Search for the cell housing the specified text and yield its [X, Y] center coordinate. 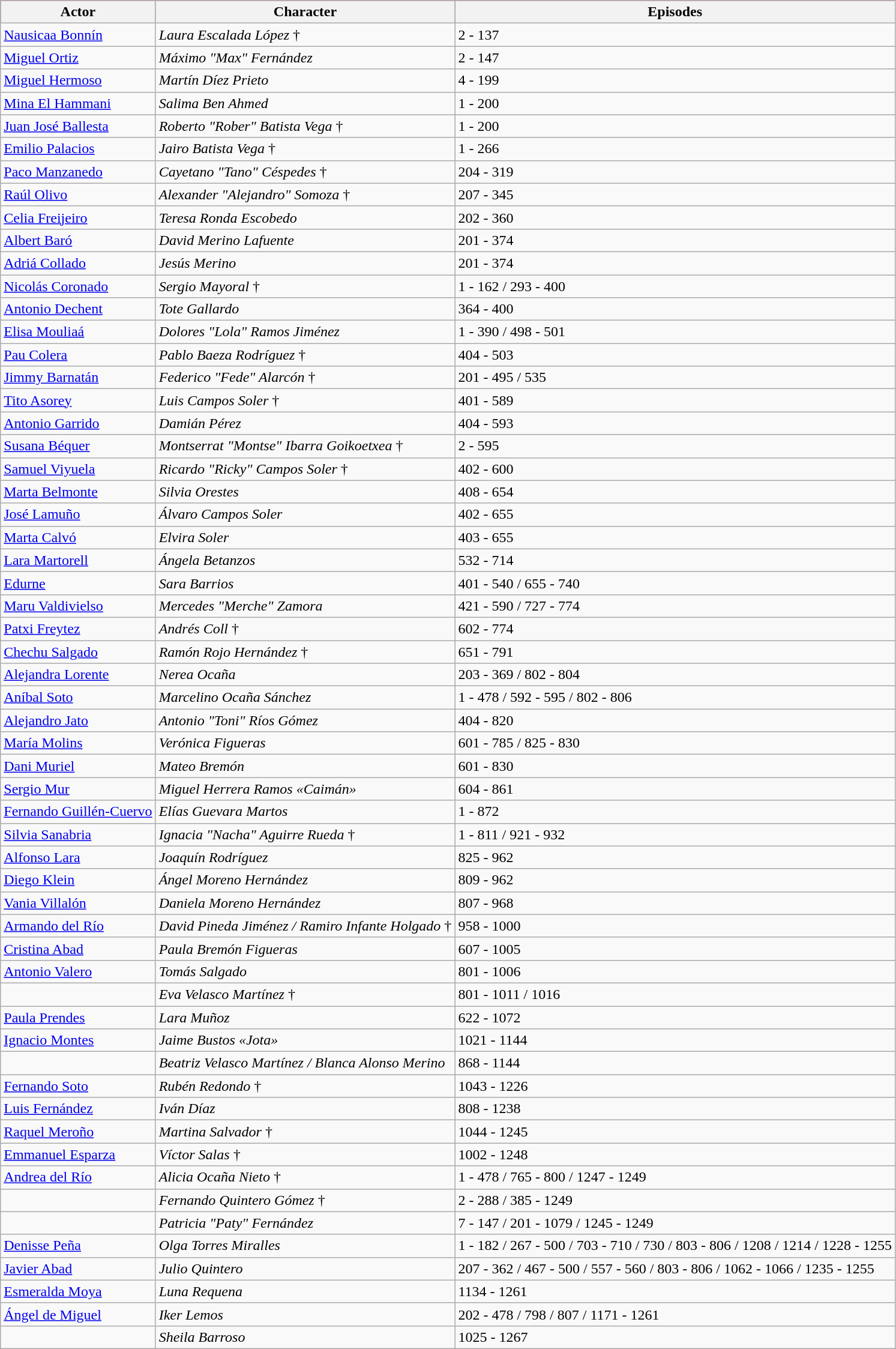
1002 - 1248 [675, 1154]
532 - 714 [675, 560]
601 - 785 / 825 - 830 [675, 743]
Ignacia "Nacha" Aguirre Rueda † [305, 834]
402 - 600 [675, 469]
Lara Muñoz [305, 1018]
Luis Fernández [78, 1109]
Alejandra Lorente [78, 675]
Miguel Ortiz [78, 58]
Víctor Salas † [305, 1154]
Salima Ben Ahmed [305, 103]
Juan José Ballesta [78, 126]
Esmeralda Moya [78, 1291]
604 - 861 [675, 789]
Rubén Redondo † [305, 1086]
Dolores "Lola" Ramos Jiménez [305, 332]
Pablo Baeza Rodríguez † [305, 355]
958 - 1000 [675, 926]
Patricia "Paty" Fernández [305, 1223]
Emmanuel Esparza [78, 1154]
Mercedes "Merche" Zamora [305, 606]
Federico "Fede" Alarcón † [305, 378]
801 - 1011 / 1016 [675, 994]
Elvira Soler [305, 537]
Character [305, 12]
Ángel Moreno Hernández [305, 880]
201 - 495 / 535 [675, 378]
Luis Campos Soler † [305, 400]
Antonio Garrido [78, 423]
207 - 362 / 467 - 500 / 557 - 560 / 803 - 806 / 1062 - 1066 / 1235 - 1255 [675, 1269]
Julio Quintero [305, 1269]
Armando del Río [78, 926]
Chechu Salgado [78, 651]
Cristina Abad [78, 949]
207 - 345 [675, 195]
1 - 162 / 293 - 400 [675, 286]
Actor [78, 12]
1134 - 1261 [675, 1291]
825 - 962 [675, 857]
Eva Velasco Martínez † [305, 994]
Martín Díez Prieto [305, 80]
Silvia Orestes [305, 492]
Diego Klein [78, 880]
404 - 503 [675, 355]
Miguel Hermoso [78, 80]
601 - 830 [675, 766]
364 - 400 [675, 309]
Alejandro Jato [78, 720]
Nerea Ocaña [305, 675]
602 - 774 [675, 629]
Martina Salvador † [305, 1132]
Samuel Viyuela [78, 469]
Roberto "Rober" Batista Vega † [305, 126]
622 - 1072 [675, 1018]
Miguel Herrera Ramos «Caimán» [305, 789]
408 - 654 [675, 492]
Iván Díaz [305, 1109]
Andrés Coll † [305, 629]
Beatriz Velasco Martínez / Blanca Alonso Merino [305, 1063]
Pau Colera [78, 355]
Damián Pérez [305, 423]
Nausicaa Bonnín [78, 35]
Verónica Figueras [305, 743]
Elías Guevara Martos [305, 812]
1 - 872 [675, 812]
Ricardo "Ricky" Campos Soler † [305, 469]
Alicia Ocaña Nieto † [305, 1177]
María Molins [78, 743]
Paula Prendes [78, 1018]
Teresa Ronda Escobedo [305, 217]
Emilio Palacios [78, 149]
David Merino Lafuente [305, 240]
Javier Abad [78, 1269]
Fernando Quintero Gómez † [305, 1200]
202 - 360 [675, 217]
Patxi Freytez [78, 629]
Laura Escalada López † [305, 35]
421 - 590 / 727 - 774 [675, 606]
809 - 962 [675, 880]
1 - 478 / 765 - 800 / 1247 - 1249 [675, 1177]
401 - 540 / 655 - 740 [675, 583]
807 - 968 [675, 903]
Aníbal Soto [78, 698]
Edurne [78, 583]
1 - 478 / 592 - 595 / 802 - 806 [675, 698]
Ignacio Montes [78, 1040]
801 - 1006 [675, 971]
Elisa Mouliaá [78, 332]
Episodes [675, 12]
Vania Villalón [78, 903]
7 - 147 / 201 - 1079 / 1245 - 1249 [675, 1223]
2 - 288 / 385 - 1249 [675, 1200]
1 - 390 / 498 - 501 [675, 332]
José Lamuño [78, 515]
Tote Gallardo [305, 309]
402 - 655 [675, 515]
203 - 369 / 802 - 804 [675, 675]
Marta Calvó [78, 537]
Montserrat "Montse" Ibarra Goikoetxea † [305, 446]
Raquel Meroño [78, 1132]
1 - 811 / 921 - 932 [675, 834]
Daniela Moreno Hernández [305, 903]
Antonio Dechent [78, 309]
Antonio "Toni" Ríos Gómez [305, 720]
Sheila Barroso [305, 1337]
Luna Requena [305, 1291]
Susana Béquer [78, 446]
Jairo Batista Vega † [305, 149]
Jimmy Barnatán [78, 378]
Maru Valdivielso [78, 606]
Jaime Bustos «Jota» [305, 1040]
1021 - 1144 [675, 1040]
Ángel de Miguel [78, 1314]
2 - 595 [675, 446]
1 - 182 / 267 - 500 / 703 - 710 / 730 / 803 - 806 / 1208 / 1214 / 1228 - 1255 [675, 1246]
Mina El Hammani [78, 103]
Paula Bremón Figueras [305, 949]
401 - 589 [675, 400]
403 - 655 [675, 537]
Álvaro Campos Soler [305, 515]
Alfonso Lara [78, 857]
Paco Manzanedo [78, 172]
Nicolás Coronado [78, 286]
Ramón Rojo Hernández † [305, 651]
2 - 147 [675, 58]
Silvia Sanabria [78, 834]
Sergio Mur [78, 789]
Iker Lemos [305, 1314]
Lara Martorell [78, 560]
Olga Torres Miralles [305, 1246]
404 - 593 [675, 423]
Sergio Mayoral † [305, 286]
Adriá Collado [78, 263]
Tito Asorey [78, 400]
Sara Barrios [305, 583]
Antonio Valero [78, 971]
Denisse Peña [78, 1246]
4 - 199 [675, 80]
Joaquín Rodríguez [305, 857]
Raúl Olivo [78, 195]
607 - 1005 [675, 949]
204 - 319 [675, 172]
Máximo "Max" Fernández [305, 58]
2 - 137 [675, 35]
1043 - 1226 [675, 1086]
651 - 791 [675, 651]
Marta Belmonte [78, 492]
1044 - 1245 [675, 1132]
Fernando Soto [78, 1086]
Jesús Merino [305, 263]
Fernando Guillén-Cuervo [78, 812]
Celia Freijeiro [78, 217]
868 - 1144 [675, 1063]
Andrea del Río [78, 1177]
Ángela Betanzos [305, 560]
Dani Muriel [78, 766]
1 - 266 [675, 149]
1025 - 1267 [675, 1337]
202 - 478 / 798 / 807 / 1171 - 1261 [675, 1314]
Alexander "Alejandro" Somoza † [305, 195]
808 - 1238 [675, 1109]
Cayetano "Tano" Céspedes † [305, 172]
404 - 820 [675, 720]
Mateo Bremón [305, 766]
David Pineda Jiménez / Ramiro Infante Holgado † [305, 926]
Albert Baró [78, 240]
Tomás Salgado [305, 971]
Marcelino Ocaña Sánchez [305, 698]
